Detect which cell encompasses the target text, then output its (X, Y) center coordinate. 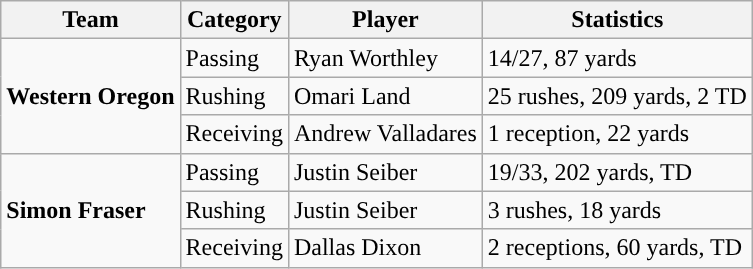
Dallas Dixon (385, 248)
Ryan Worthley (385, 58)
19/33, 202 yards, TD (617, 172)
Western Oregon (90, 96)
Andrew Valladares (385, 134)
Omari Land (385, 96)
Player (385, 20)
Category (234, 20)
2 receptions, 60 yards, TD (617, 248)
Statistics (617, 20)
Simon Fraser (90, 210)
3 rushes, 18 yards (617, 210)
14/27, 87 yards (617, 58)
25 rushes, 209 yards, 2 TD (617, 96)
1 reception, 22 yards (617, 134)
Team (90, 20)
